Detect which cell encompasses the target text, then output its (X, Y) center coordinate. 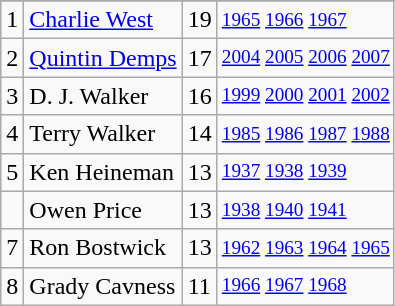
19 (200, 20)
2 (12, 58)
Terry Walker (103, 134)
Ron Bostwick (103, 248)
D. J. Walker (103, 96)
3 (12, 96)
1962 1963 1964 1965 (306, 248)
1937 1938 1939 (306, 172)
Quintin Demps (103, 58)
Grady Cavness (103, 286)
16 (200, 96)
Charlie West (103, 20)
1985 1986 1987 1988 (306, 134)
8 (12, 286)
1938 1940 1941 (306, 210)
4 (12, 134)
1965 1966 1967 (306, 20)
Owen Price (103, 210)
11 (200, 286)
5 (12, 172)
1 (12, 20)
7 (12, 248)
1966 1967 1968 (306, 286)
1999 2000 2001 2002 (306, 96)
Ken Heineman (103, 172)
2004 2005 2006 2007 (306, 58)
14 (200, 134)
17 (200, 58)
